Pinpoint the cell where the given text exists, returning its [x, y] midpoint coordinate. 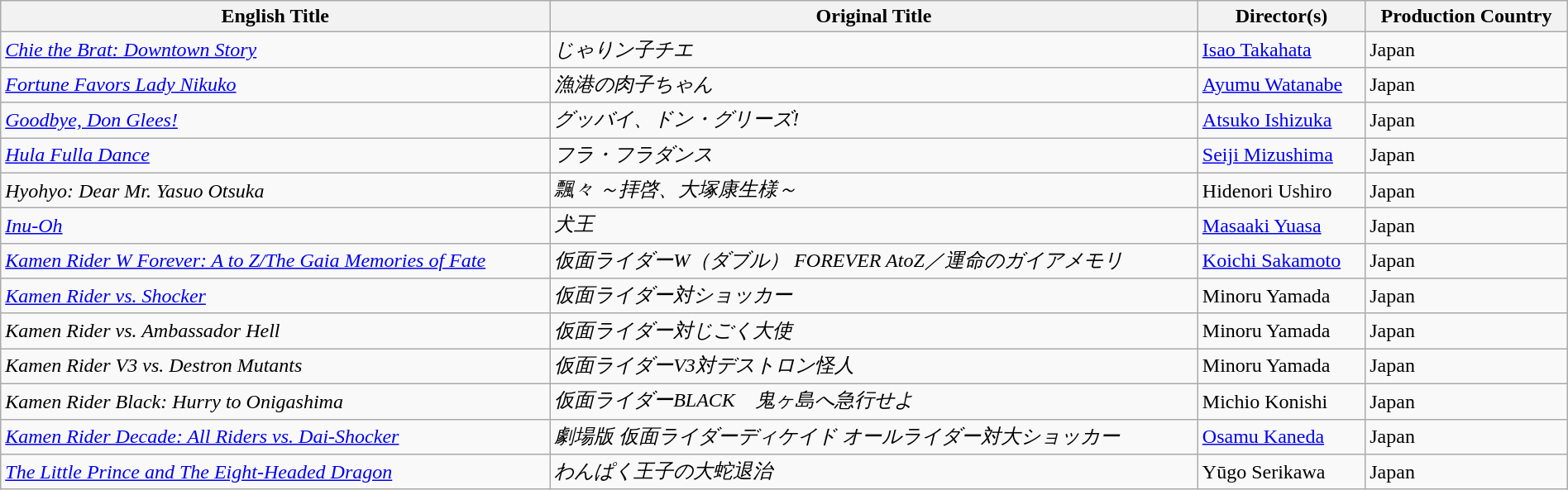
劇場版 仮面ライダーディケイド オールライダー対大ショッカー [874, 436]
English Title [275, 17]
Hidenori Ushiro [1281, 190]
グッバイ、ドン・グリーズ! [874, 121]
Kamen Rider vs. Shocker [275, 296]
仮面ライダーBLACK 鬼ヶ島へ急行せよ [874, 402]
犬王 [874, 226]
Goodbye, Don Glees! [275, 121]
Kamen Rider V3 vs. Destron Mutants [275, 367]
Inu-Oh [275, 226]
仮面ライダー対じごく大使 [874, 331]
じゃりン子チエ [874, 50]
Isao Takahata [1281, 50]
Kamen Rider Black: Hurry to Onigashima [275, 402]
Kamen Rider W Forever: A to Z/The Gaia Memories of Fate [275, 261]
Atsuko Ishizuka [1281, 121]
Kamen Rider vs. Ambassador Hell [275, 331]
飄々 ～拝啓、大塚康生様～ [874, 190]
Yūgo Serikawa [1281, 473]
Production Country [1467, 17]
わんぱく王子の大蛇退治 [874, 473]
Hula Fulla Dance [275, 155]
仮面ライダーV3対デストロン怪人 [874, 367]
フラ・フラダンス [874, 155]
Michio Konishi [1281, 402]
仮面ライダーW（ダブル） FOREVER AtoZ／運命のガイアメモリ [874, 261]
Kamen Rider Decade: All Riders vs. Dai-Shocker [275, 436]
Osamu Kaneda [1281, 436]
Fortune Favors Lady Nikuko [275, 84]
Original Title [874, 17]
Masaaki Yuasa [1281, 226]
Chie the Brat: Downtown Story [275, 50]
Ayumu Watanabe [1281, 84]
漁港の肉子ちゃん [874, 84]
Director(s) [1281, 17]
Koichi Sakamoto [1281, 261]
仮面ライダー対ショッカー [874, 296]
The Little Prince and The Eight-Headed Dragon [275, 473]
Seiji Mizushima [1281, 155]
Hyohyo: Dear Mr. Yasuo Otsuka [275, 190]
